Output the (X, Y) coordinate of the center of the cell containing the given text.  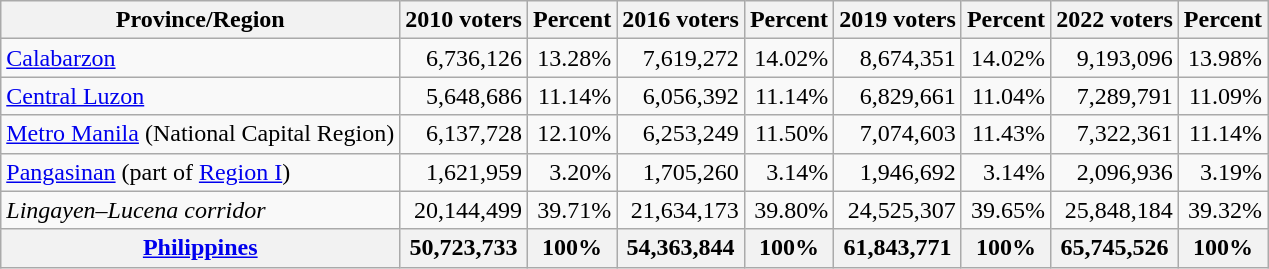
1,621,959 (464, 172)
25,848,184 (1115, 210)
39.65% (1006, 210)
12.10% (572, 134)
39.32% (1222, 210)
65,745,526 (1115, 248)
8,674,351 (898, 58)
2019 voters (898, 20)
50,723,733 (464, 248)
5,648,686 (464, 96)
7,289,791 (1115, 96)
20,144,499 (464, 210)
11.04% (1006, 96)
Calabarzon (200, 58)
Pangasinan (part of Region I) (200, 172)
Philippines (200, 248)
2,096,936 (1115, 172)
3.19% (1222, 172)
7,322,361 (1115, 134)
13.98% (1222, 58)
21,634,173 (681, 210)
9,193,096 (1115, 58)
13.28% (572, 58)
6,137,728 (464, 134)
2022 voters (1115, 20)
24,525,307 (898, 210)
3.20% (572, 172)
11.50% (788, 134)
7,619,272 (681, 58)
39.80% (788, 210)
11.43% (1006, 134)
Central Luzon (200, 96)
6,056,392 (681, 96)
Metro Manila (National Capital Region) (200, 134)
1,946,692 (898, 172)
6,736,126 (464, 58)
Province/Region (200, 20)
Lingayen–Lucena corridor (200, 210)
6,253,249 (681, 134)
61,843,771 (898, 248)
39.71% (572, 210)
54,363,844 (681, 248)
2016 voters (681, 20)
2010 voters (464, 20)
6,829,661 (898, 96)
1,705,260 (681, 172)
11.09% (1222, 96)
7,074,603 (898, 134)
